Provide the (x, y) coordinate of the cell's center where the given text is located.  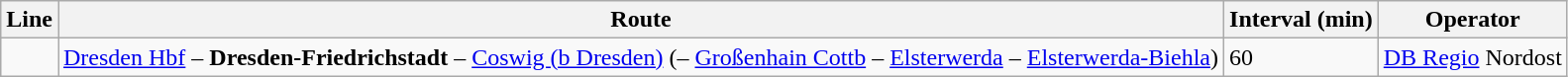
Route (640, 20)
Interval (min) (1302, 20)
60 (1302, 57)
Operator (1472, 20)
DB Regio Nordost (1472, 57)
Dresden Hbf – Dresden-Friedrichstadt – Coswig (b Dresden) (– Großenhain Cottb – Elsterwerda – Elsterwerda-Biehla) (640, 57)
Line (30, 20)
